Locate the cell with the specified text and output its (X, Y) center coordinate. 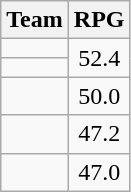
47.2 (99, 134)
52.4 (99, 58)
RPG (99, 20)
Team (35, 20)
47.0 (99, 172)
50.0 (99, 96)
